Capture the cell that displays the provided text and extract its [X, Y] central coordinate. 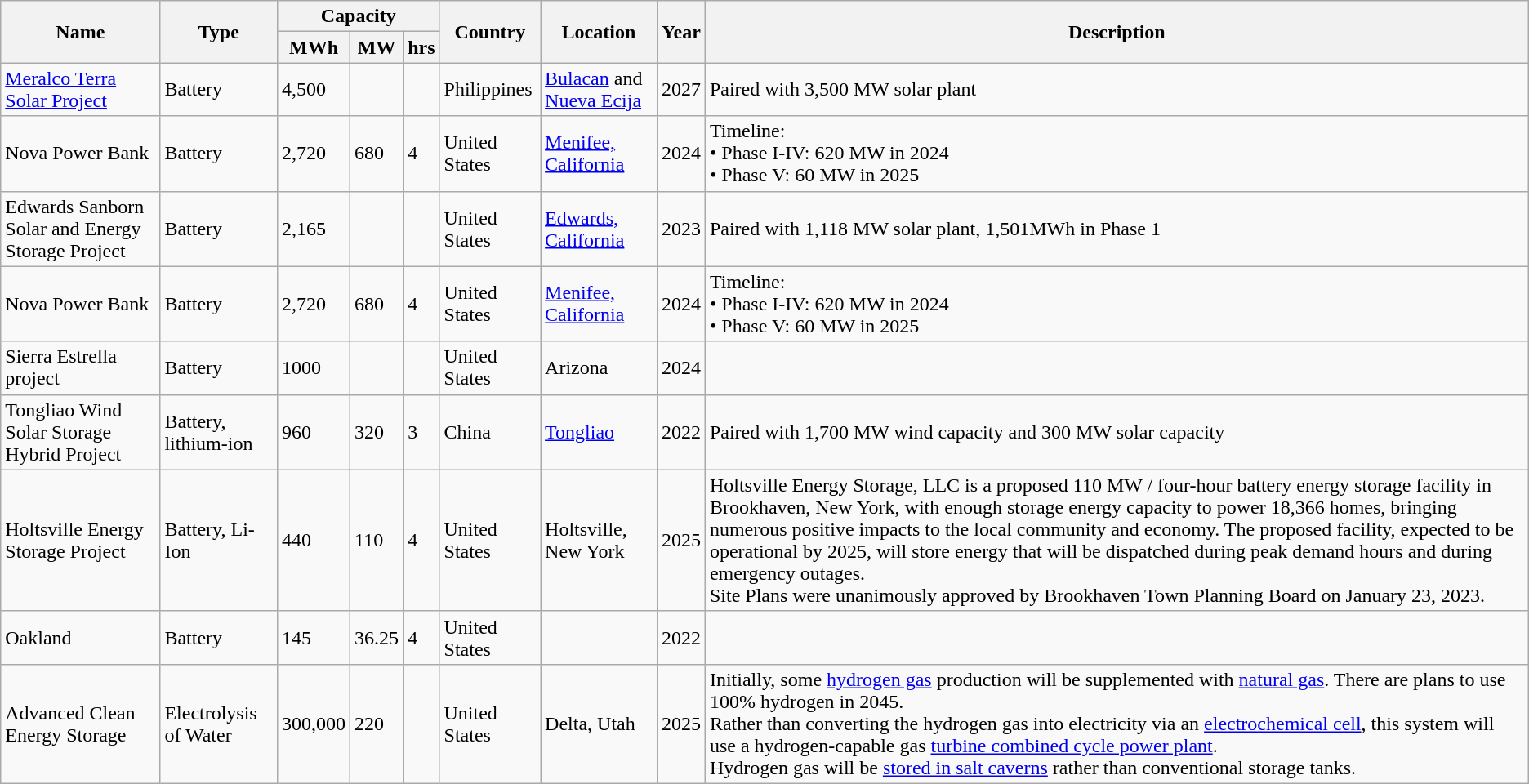
Tongliao Wind Solar Storage Hybrid Project [80, 432]
Advanced Clean Energy Storage [80, 724]
2023 [681, 229]
MW [377, 47]
2,165 [314, 229]
Philippines [490, 90]
Electrolysis of Water [219, 724]
Paired with 3,500 MW solar plant [1117, 90]
Oakland [80, 637]
Bulacan and Nueva Ecija [600, 90]
Battery, Li-Ion [219, 541]
145 [314, 637]
Tongliao [600, 432]
China [490, 432]
hrs [421, 47]
Edwards, California [600, 229]
4,500 [314, 90]
Location [600, 32]
960 [314, 432]
Holtsville, New York [600, 541]
MWh [314, 47]
Meralco Terra Solar Project [80, 90]
Country [490, 32]
1000 [314, 367]
Arizona [600, 367]
3 [421, 432]
Edwards Sanborn Solar and Energy Storage Project [80, 229]
320 [377, 432]
220 [377, 724]
Name [80, 32]
Sierra Estrella project [80, 367]
300,000 [314, 724]
Battery, lithium-ion [219, 432]
Paired with 1,118 MW solar plant, 1,501MWh in Phase 1 [1117, 229]
Capacity [358, 16]
Paired with 1,700 MW wind capacity and 300 MW solar capacity [1117, 432]
36.25 [377, 637]
440 [314, 541]
Delta, Utah [600, 724]
2027 [681, 90]
Holtsville Energy Storage Project [80, 541]
Description [1117, 32]
Type [219, 32]
110 [377, 541]
Year [681, 32]
